Output the [x, y] coordinate of the center of the cell containing the given text.  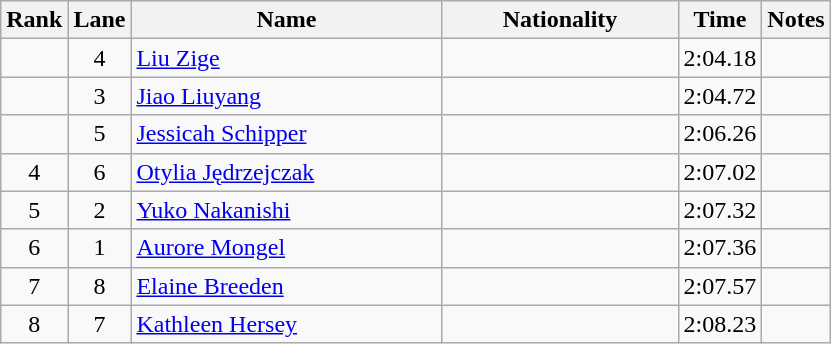
Liu Zige [286, 58]
2 [100, 210]
2:06.26 [720, 134]
2:08.23 [720, 324]
2:04.18 [720, 58]
Rank [34, 20]
Jessicah Schipper [286, 134]
Aurore Mongel [286, 248]
Notes [796, 20]
Nationality [560, 20]
2:07.32 [720, 210]
2:07.57 [720, 286]
2:04.72 [720, 96]
Lane [100, 20]
2:07.02 [720, 172]
Yuko Nakanishi [286, 210]
Otylia Jędrzejczak [286, 172]
Name [286, 20]
2:07.36 [720, 248]
3 [100, 96]
1 [100, 248]
Kathleen Hersey [286, 324]
Jiao Liuyang [286, 96]
Time [720, 20]
Elaine Breeden [286, 286]
